Identify which cell holds the provided text, then report its [x, y] central coordinate. 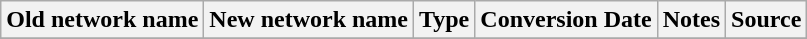
Old network name [102, 20]
Notes [691, 20]
Conversion Date [566, 20]
Type [444, 20]
New network name [309, 20]
Source [766, 20]
